Pinpoint the cell where the given text exists, returning its (x, y) midpoint coordinate. 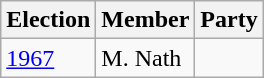
Party (229, 20)
Member (146, 20)
Election (48, 20)
M. Nath (146, 58)
1967 (48, 58)
